Return the [x, y] coordinate for the center point of the cell that contains the specified text.  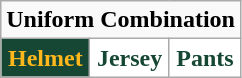
Uniform Combination [121, 20]
Helmet [46, 58]
Jersey [130, 58]
Pants [204, 58]
